Detect which cell encompasses the target text, then output its (x, y) center coordinate. 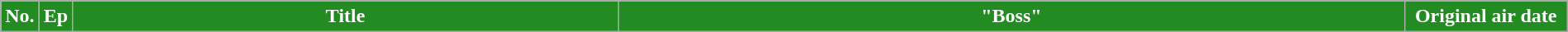
Title (346, 16)
"Boss" (1011, 16)
Ep (55, 16)
Original air date (1485, 16)
No. (20, 16)
